From the cell containing the given text, extract its center point as (X, Y) coordinate. 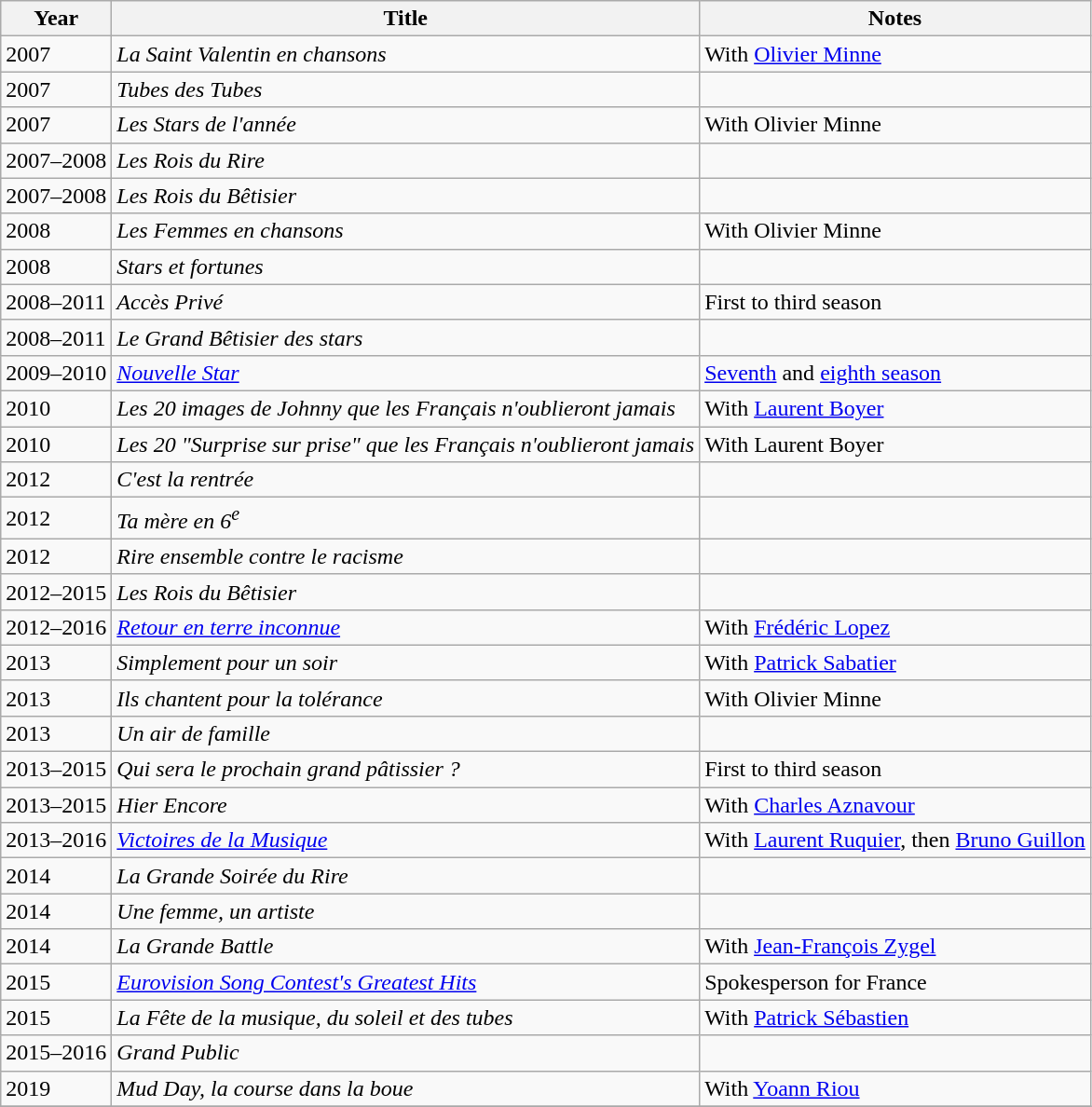
Grand Public (406, 1053)
Tubes des Tubes (406, 89)
Une femme, un artiste (406, 911)
Ta mère en 6e (406, 518)
Spokesperson for France (895, 982)
La Saint Valentin en chansons (406, 54)
Title (406, 19)
2015–2016 (56, 1053)
With Laurent Ruquier, then Bruno Guillon (895, 840)
Retour en terre inconnue (406, 627)
Les 20 "Surprise sur prise" que les Français n'oublieront jamais (406, 444)
With Charles Aznavour (895, 805)
Mud Day, la course dans la boue (406, 1088)
With Jean-François Zygel (895, 947)
Qui sera le prochain grand pâtissier ? (406, 770)
Stars et fortunes (406, 266)
Seventh and eighth season (895, 373)
La Grande Soirée du Rire (406, 876)
Hier Encore (406, 805)
Le Grand Bêtisier des stars (406, 337)
Eurovision Song Contest's Greatest Hits (406, 982)
Accès Privé (406, 302)
Nouvelle Star (406, 373)
2013–2016 (56, 840)
2012–2015 (56, 592)
La Grande Battle (406, 947)
Rire ensemble contre le racisme (406, 556)
Les Femmes en chansons (406, 231)
C'est la rentrée (406, 480)
2009–2010 (56, 373)
Les Rois du Rire (406, 160)
Les Stars de l'année (406, 125)
With Yoann Riou (895, 1088)
With Frédéric Lopez (895, 627)
2012–2016 (56, 627)
Simplement pour un soir (406, 663)
With Patrick Sabatier (895, 663)
Un air de famille (406, 733)
Victoires de la Musique (406, 840)
Year (56, 19)
Les 20 images de Johnny que les Français n'oublieront jamais (406, 408)
2019 (56, 1088)
With Patrick Sébastien (895, 1018)
La Fête de la musique, du soleil et des tubes (406, 1018)
Ils chantent pour la tolérance (406, 698)
Notes (895, 19)
